Locate the cell with the specified text and output its [X, Y] center coordinate. 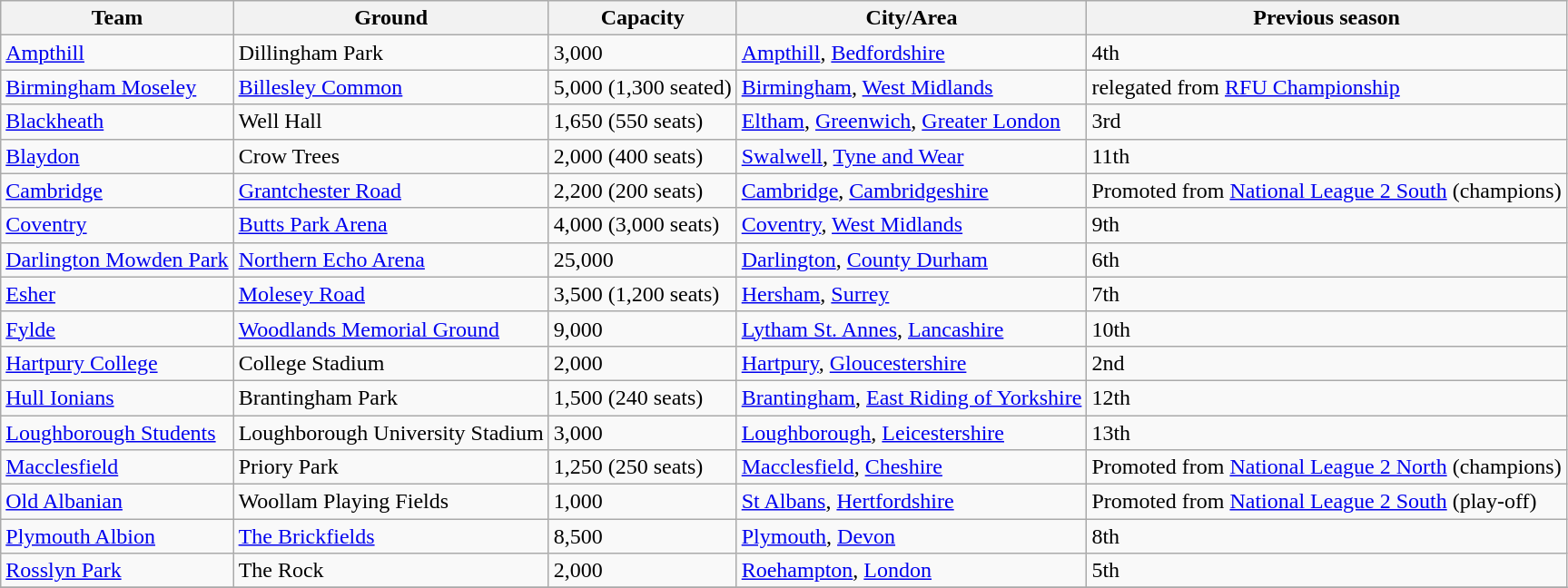
Fylde [117, 328]
8,500 [643, 536]
Lytham St. Annes, Lancashire [912, 328]
Woollam Playing Fields [390, 502]
Plymouth Albion [117, 536]
1,250 (250 seats) [643, 467]
Crow Trees [390, 156]
Woodlands Memorial Ground [390, 328]
Macclesfield [117, 467]
Darlington, County Durham [912, 260]
2,200 (200 seats) [643, 191]
25,000 [643, 260]
The Rock [390, 571]
1,650 (550 seats) [643, 122]
Dillingham Park [390, 53]
relegated from RFU Championship [1326, 87]
Brantingham, East Riding of Yorkshire [912, 397]
12th [1326, 397]
Swalwell, Tyne and Wear [912, 156]
Team [117, 18]
Loughborough University Stadium [390, 433]
College Stadium [390, 363]
3rd [1326, 122]
13th [1326, 433]
Macclesfield, Cheshire [912, 467]
Eltham, Greenwich, Greater London [912, 122]
Priory Park [390, 467]
2nd [1326, 363]
1,500 (240 seats) [643, 397]
Promoted from National League 2 North (champions) [1326, 467]
Capacity [643, 18]
5,000 (1,300 seated) [643, 87]
11th [1326, 156]
Well Hall [390, 122]
4th [1326, 53]
Cambridge [117, 191]
Esher [117, 294]
Birmingham Moseley [117, 87]
10th [1326, 328]
Coventry, West Midlands [912, 225]
Rosslyn Park [117, 571]
The Brickfields [390, 536]
Loughborough Students [117, 433]
Ampthill, Bedfordshire [912, 53]
Plymouth, Devon [912, 536]
6th [1326, 260]
Northern Echo Arena [390, 260]
City/Area [912, 18]
Hartpury, Gloucestershire [912, 363]
7th [1326, 294]
Hartpury College [117, 363]
Ampthill [117, 53]
3,500 (1,200 seats) [643, 294]
Butts Park Arena [390, 225]
Blackheath [117, 122]
Promoted from National League 2 South (champions) [1326, 191]
Billesley Common [390, 87]
2,000 (400 seats) [643, 156]
8th [1326, 536]
Loughborough, Leicestershire [912, 433]
4,000 (3,000 seats) [643, 225]
Grantchester Road [390, 191]
Molesey Road [390, 294]
Hersham, Surrey [912, 294]
Blaydon [117, 156]
Ground [390, 18]
9,000 [643, 328]
Coventry [117, 225]
Birmingham, West Midlands [912, 87]
Hull Ionians [117, 397]
Old Albanian [117, 502]
Promoted from National League 2 South (play-off) [1326, 502]
1,000 [643, 502]
St Albans, Hertfordshire [912, 502]
Cambridge, Cambridgeshire [912, 191]
Previous season [1326, 18]
Roehampton, London [912, 571]
5th [1326, 571]
Brantingham Park [390, 397]
Darlington Mowden Park [117, 260]
9th [1326, 225]
